Find where the given text appears and provide that cell's center as [X, Y] coordinate. 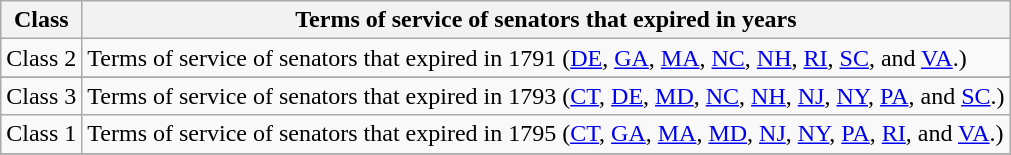
Class 3 [42, 96]
Class 1 [42, 134]
Class 2 [42, 58]
Terms of service of senators that expired in 1793 (CT, DE, MD, NC, NH, NJ, NY, PA, and SC.) [546, 96]
Class [42, 20]
Terms of service of senators that expired in 1791 (DE, GA, MA, NC, NH, RI, SC, and VA.) [546, 58]
Terms of service of senators that expired in years [546, 20]
Terms of service of senators that expired in 1795 (CT, GA, MA, MD, NJ, NY, PA, RI, and VA.) [546, 134]
